Output the [X, Y] coordinate of the center of the cell containing the given text.  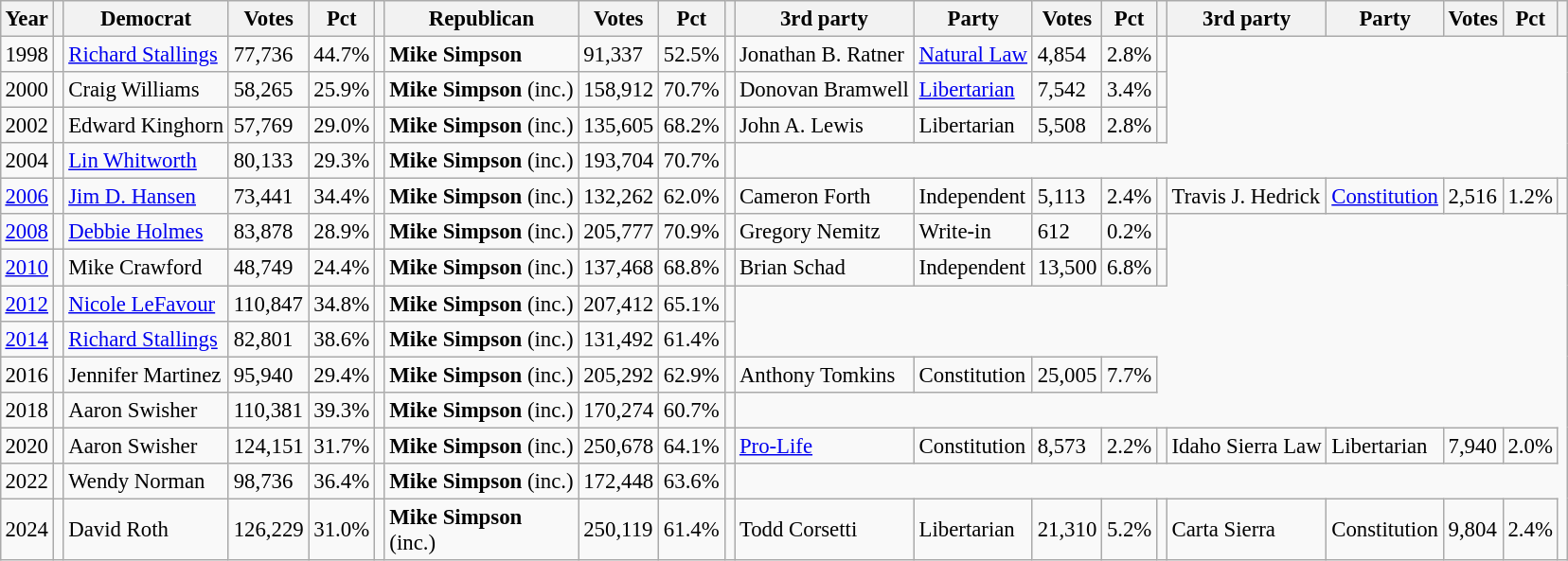
2024 [27, 530]
38.6% [341, 339]
73,441 [269, 197]
2012 [27, 304]
David Roth [146, 530]
132,262 [619, 197]
63.6% [691, 481]
207,412 [619, 304]
65.1% [691, 304]
6.8% [1130, 268]
48,749 [269, 268]
7,940 [1473, 446]
2020 [27, 446]
62.0% [691, 197]
2018 [27, 410]
124,151 [269, 446]
1998 [27, 54]
Democrat [146, 19]
2006 [27, 197]
24.4% [341, 268]
Todd Corsetti [825, 530]
2004 [27, 161]
2016 [27, 375]
170,274 [619, 410]
Debbie Holmes [146, 232]
Write-in [973, 232]
21,310 [1066, 530]
9,804 [1473, 530]
135,605 [619, 126]
Mike Simpson [481, 54]
110,381 [269, 410]
58,265 [269, 90]
7.7% [1130, 375]
8,573 [1066, 446]
John A. Lewis [825, 126]
Idaho Sierra Law [1246, 446]
25.9% [341, 90]
2,516 [1473, 197]
3.4% [1130, 90]
Travis J. Hedrick [1246, 197]
52.5% [691, 54]
77,736 [269, 54]
Mike Crawford [146, 268]
Republican [481, 19]
172,448 [619, 481]
29.3% [341, 161]
13,500 [1066, 268]
612 [1066, 232]
29.4% [341, 375]
31.7% [341, 446]
126,229 [269, 530]
Wendy Norman [146, 481]
31.0% [341, 530]
57,769 [269, 126]
250,678 [619, 446]
193,704 [619, 161]
5.2% [1130, 530]
Cameron Forth [825, 197]
7,542 [1066, 90]
83,878 [269, 232]
Donovan Bramwell [825, 90]
2.2% [1130, 446]
1.2% [1530, 197]
205,292 [619, 375]
Year [27, 19]
68.8% [691, 268]
137,468 [619, 268]
Lin Whitworth [146, 161]
36.4% [341, 481]
158,912 [619, 90]
4,854 [1066, 54]
44.7% [341, 54]
Natural Law [973, 54]
2002 [27, 126]
70.9% [691, 232]
0.2% [1130, 232]
39.3% [341, 410]
34.4% [341, 197]
5,113 [1066, 197]
Craig Williams [146, 90]
25,005 [1066, 375]
Edward Kinghorn [146, 126]
2022 [27, 481]
2010 [27, 268]
Anthony Tomkins [825, 375]
98,736 [269, 481]
205,777 [619, 232]
28.9% [341, 232]
Jennifer Martinez [146, 375]
68.2% [691, 126]
Carta Sierra [1246, 530]
131,492 [619, 339]
Mike Simpson(inc.) [481, 530]
34.8% [341, 304]
95,940 [269, 375]
60.7% [691, 410]
110,847 [269, 304]
Pro-Life [825, 446]
2008 [27, 232]
62.9% [691, 375]
2014 [27, 339]
Jim D. Hansen [146, 197]
2000 [27, 90]
Brian Schad [825, 268]
29.0% [341, 126]
80,133 [269, 161]
64.1% [691, 446]
5,508 [1066, 126]
91,337 [619, 54]
250,119 [619, 530]
Gregory Nemitz [825, 232]
82,801 [269, 339]
2.0% [1530, 446]
Nicole LeFavour [146, 304]
Jonathan B. Ratner [825, 54]
